Identify which cell holds the provided text, then report its [X, Y] central coordinate. 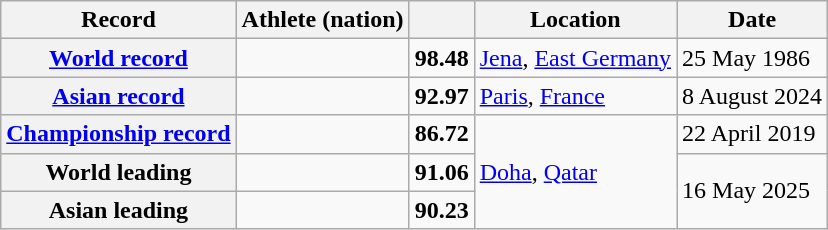
World record [118, 58]
25 May 1986 [752, 58]
Asian record [118, 96]
Location [575, 20]
Championship record [118, 134]
Doha, Qatar [575, 172]
16 May 2025 [752, 191]
Record [118, 20]
Athlete (nation) [322, 20]
91.06 [442, 172]
98.48 [442, 58]
Jena, East Germany [575, 58]
Asian leading [118, 210]
22 April 2019 [752, 134]
Paris, France [575, 96]
92.97 [442, 96]
World leading [118, 172]
86.72 [442, 134]
8 August 2024 [752, 96]
90.23 [442, 210]
Date [752, 20]
